Determine the (X, Y) coordinate at the center of the cell enclosing the given text.  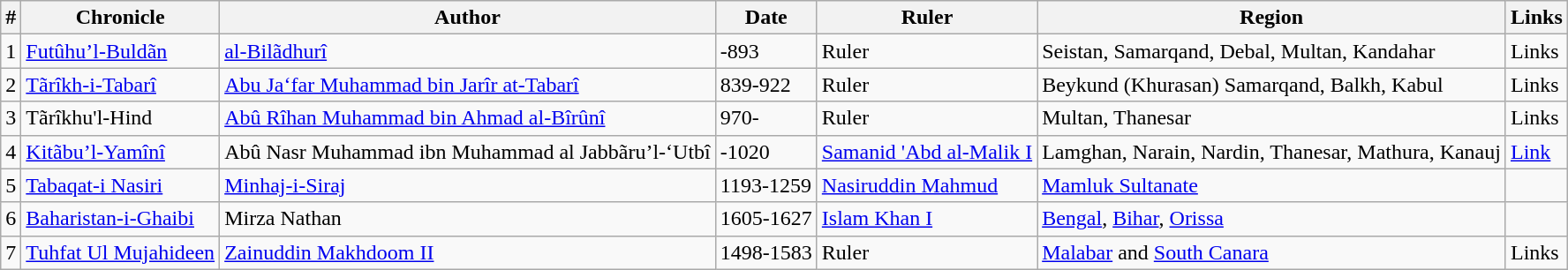
1193-1259 (766, 185)
Mirza Nathan (468, 219)
-893 (766, 51)
Abû Rîhan Muhammad bin Ahmad al-Bîrûnî (468, 118)
Tãrîkhu'l-Hind (120, 118)
Region (1271, 18)
Multan, Thanesar (1271, 118)
Author (468, 18)
Abu Ja‘far Muhammad bin Jarîr at-Tabarî (468, 85)
al-Bilãdhurî (468, 51)
839-922 (766, 85)
Futûhu’l-Buldãn (120, 51)
Seistan, Samarqand, Debal, Multan, Kandahar (1271, 51)
Minhaj-i-Siraj (468, 185)
Lamghan, Narain, Nardin, Thanesar, Mathura, Kanauj (1271, 152)
Abû Nasr Muhammad ibn Muhammad al Jabbãru’l-‘Utbî (468, 152)
Beykund (Khurasan) Samarqand, Balkh, Kabul (1271, 85)
3 (11, 118)
Samanid 'Abd al-Malik I (927, 152)
Islam Khan I (927, 219)
# (11, 18)
Mamluk Sultanate (1271, 185)
Chronicle (120, 18)
Tuhfat Ul Mujahideen (120, 252)
5 (11, 185)
1498-1583 (766, 252)
Tabaqat-i Nasiri (120, 185)
Link (1536, 152)
Kitãbu’l-Yamînî (120, 152)
Date (766, 18)
2 (11, 85)
Zainuddin Makhdoom II (468, 252)
970- (766, 118)
-1020 (766, 152)
1605-1627 (766, 219)
Baharistan-i-Ghaibi (120, 219)
Tãrîkh-i-Tabarî (120, 85)
6 (11, 219)
4 (11, 152)
1 (11, 51)
Bengal, Bihar, Orissa (1271, 219)
Malabar and South Canara (1271, 252)
7 (11, 252)
Nasiruddin Mahmud (927, 185)
